Scan for the cell matching the given text and deliver its [x, y] coordinate at center. 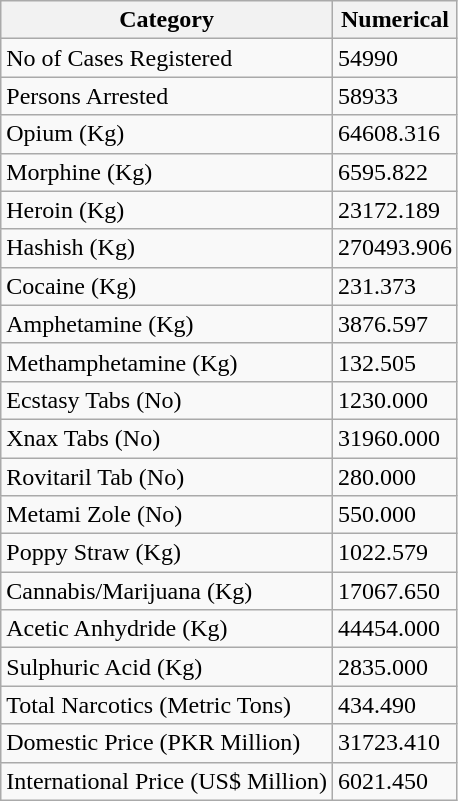
Numerical [394, 20]
54990 [394, 58]
International Price (US$ Million) [167, 781]
Methamphetamine (Kg) [167, 362]
1022.579 [394, 553]
231.373 [394, 286]
Rovitaril Tab (No) [167, 477]
Xnax Tabs (No) [167, 438]
6595.822 [394, 172]
3876.597 [394, 324]
Cannabis/Marijuana (Kg) [167, 591]
434.490 [394, 705]
Amphetamine (Kg) [167, 324]
Acetic Anhydride (Kg) [167, 629]
Opium (Kg) [167, 134]
No of Cases Registered [167, 58]
Hashish (Kg) [167, 248]
280.000 [394, 477]
64608.316 [394, 134]
550.000 [394, 515]
Cocaine (Kg) [167, 286]
132.505 [394, 362]
17067.650 [394, 591]
44454.000 [394, 629]
31960.000 [394, 438]
270493.906 [394, 248]
Poppy Straw (Kg) [167, 553]
Domestic Price (PKR Million) [167, 743]
31723.410 [394, 743]
6021.450 [394, 781]
Category [167, 20]
Morphine (Kg) [167, 172]
Sulphuric Acid (Kg) [167, 667]
1230.000 [394, 400]
Total Narcotics (Metric Tons) [167, 705]
Metami Zole (No) [167, 515]
2835.000 [394, 667]
Heroin (Kg) [167, 210]
Ecstasy Tabs (No) [167, 400]
Persons Arrested [167, 96]
58933 [394, 96]
23172.189 [394, 210]
